Extract the [x, y] coordinate from the center of the cell holding the provided text.  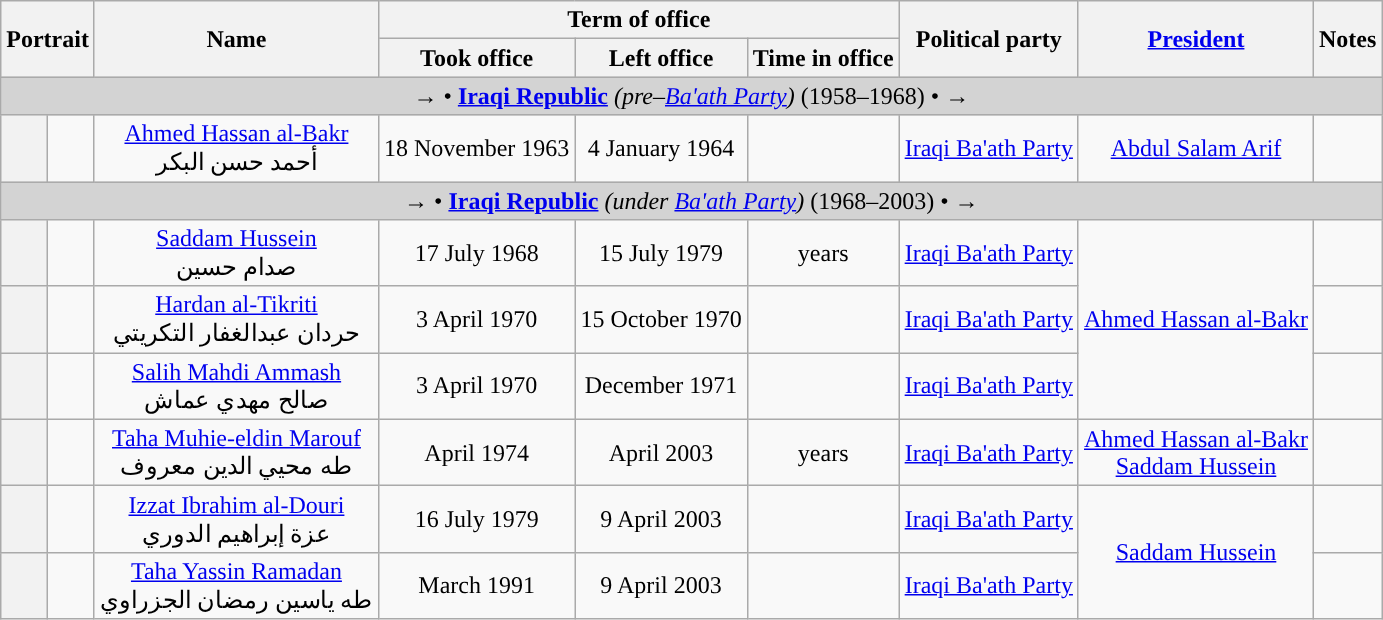
Took office [476, 58]
4 January 1964 [661, 148]
April 1974 [476, 452]
→ • Iraqi Republic (under Ba'ath Party) (1968–2003) • → [692, 201]
March 1991 [476, 586]
Taha Yassin Ramadanطه ياسين رمضان الجزراوي‎ [236, 586]
17 July 1968 [476, 254]
Taha Muhie-eldin Maroufطه محيي الدين معروف [236, 452]
Izzat Ibrahim al-Douriعزة إبراهيم الدوري [236, 520]
December 1971 [661, 386]
Term of office [638, 20]
Ahmed Hassan al-Bakr [1196, 320]
15 July 1979 [661, 254]
Time in office [823, 58]
Ahmed Hassan al-Bakrأحمد حسن البكر [236, 148]
Political party [988, 39]
April 2003 [661, 452]
Salih Mahdi Ammashصالح مهدي عماش [236, 386]
Left office [661, 58]
16 July 1979 [476, 520]
Notes [1347, 39]
18 November 1963 [476, 148]
15 October 1970 [661, 320]
Saddam Husseinصدام حسين [236, 254]
Name [236, 39]
→ • Iraqi Republic (pre–Ba'ath Party) (1958–1968) • → [692, 96]
Portrait [48, 39]
Ahmed Hassan al-BakrSaddam Hussein [1196, 452]
Abdul Salam Arif [1196, 148]
President [1196, 39]
Hardan al-Tikritiحردان عبدالغفار التكريتي [236, 320]
Saddam Hussein [1196, 552]
